Search for the cell housing the specified text and yield its (X, Y) center coordinate. 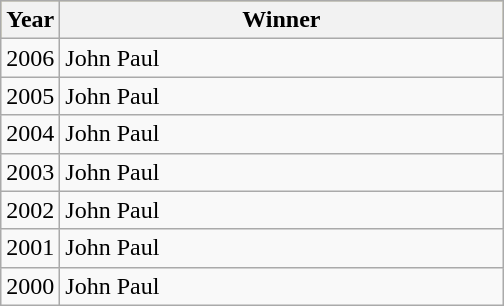
Winner (282, 20)
2000 (30, 286)
2006 (30, 58)
2004 (30, 134)
Year (30, 20)
2001 (30, 248)
2005 (30, 96)
2002 (30, 210)
2003 (30, 172)
